Locate the cell with the specified text and output its (x, y) center coordinate. 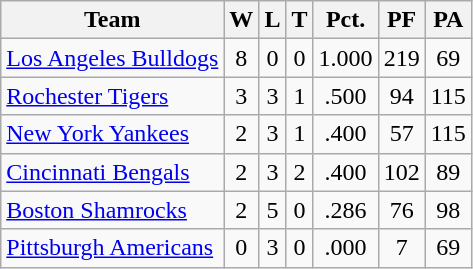
102 (402, 172)
76 (402, 210)
New York Yankees (112, 134)
7 (402, 248)
1.000 (346, 58)
Team (112, 20)
5 (272, 210)
T (300, 20)
Cincinnati Bengals (112, 172)
L (272, 20)
8 (242, 58)
Pct. (346, 20)
57 (402, 134)
.286 (346, 210)
PF (402, 20)
Boston Shamrocks (112, 210)
PA (448, 20)
98 (448, 210)
89 (448, 172)
Pittsburgh Americans (112, 248)
W (242, 20)
Los Angeles Bulldogs (112, 58)
219 (402, 58)
.000 (346, 248)
94 (402, 96)
Rochester Tigers (112, 96)
.500 (346, 96)
